Detect which cell encompasses the target text, then output its [X, Y] center coordinate. 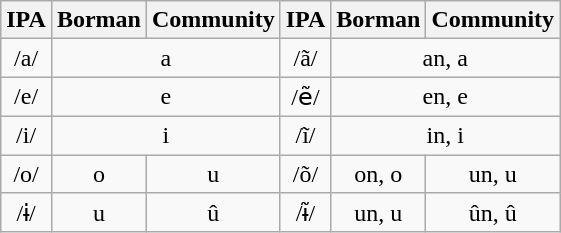
/ɨ/ [26, 213]
a [166, 58]
an, a [446, 58]
en, e [446, 97]
/ĩ/ [306, 135]
/o/ [26, 173]
/e/ [26, 97]
/a/ [26, 58]
/õ/ [306, 173]
e [166, 97]
o [98, 173]
/ɨ̃/ [306, 213]
û [213, 213]
ûn, û [493, 213]
/i/ [26, 135]
in, i [446, 135]
/ẽ/ [306, 97]
/ã/ [306, 58]
i [166, 135]
on, o [378, 173]
